Extract the (X, Y) coordinate from the center of the cell holding the provided text.  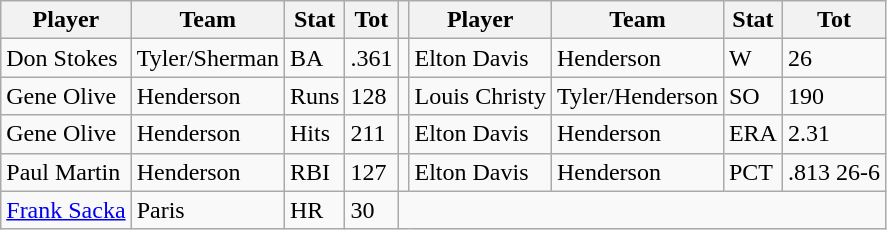
.361 (372, 58)
Runs (314, 96)
127 (372, 172)
BA (314, 58)
30 (372, 210)
Paris (208, 210)
W (752, 58)
HR (314, 210)
Paul Martin (66, 172)
26 (834, 58)
.813 26-6 (834, 172)
128 (372, 96)
Don Stokes (66, 58)
211 (372, 134)
PCT (752, 172)
Louis Christy (480, 96)
Tyler/Henderson (637, 96)
Tyler/Sherman (208, 58)
2.31 (834, 134)
Hits (314, 134)
190 (834, 96)
ERA (752, 134)
SO (752, 96)
RBI (314, 172)
Frank Sacka (66, 210)
